Identify which cell holds the provided text, then report its [x, y] central coordinate. 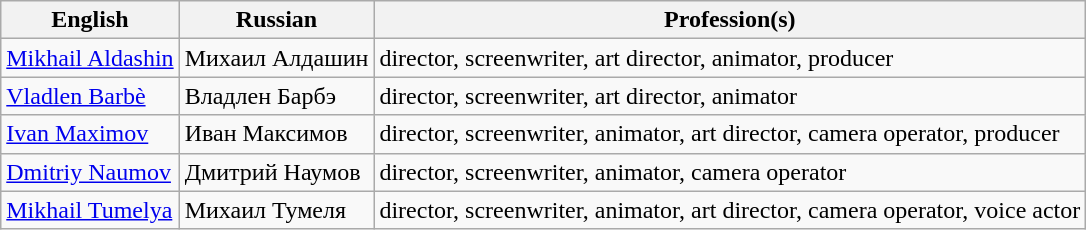
director, screenwriter, art director, animator, producer [730, 58]
Ivan Maximov [90, 134]
Михаил Алдашин [276, 58]
director, screenwriter, animator, art director, camera operator, producer [730, 134]
Иван Максимов [276, 134]
director, screenwriter, animator, art director, camera operator, voice actor [730, 210]
Владлен Барбэ [276, 96]
Дмитрий Наумов [276, 172]
Profession(s) [730, 20]
director, screenwriter, art director, animator [730, 96]
Dmitriy Naumov [90, 172]
director, screenwriter, animator, camera operator [730, 172]
Mikhail Aldashin [90, 58]
Vladlen Barbè [90, 96]
Михаил Тумеля [276, 210]
English [90, 20]
Russian [276, 20]
Mikhail Tumelya [90, 210]
